Pinpoint the cell where the given text exists, returning its (X, Y) midpoint coordinate. 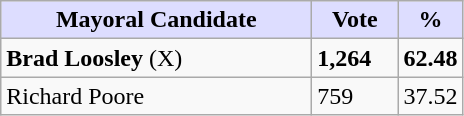
Brad Loosley (X) (156, 58)
Mayoral Candidate (156, 20)
759 (355, 96)
% (430, 20)
Vote (355, 20)
Richard Poore (156, 96)
1,264 (355, 58)
62.48 (430, 58)
37.52 (430, 96)
